Pinpoint the cell where the given text exists, returning its [X, Y] midpoint coordinate. 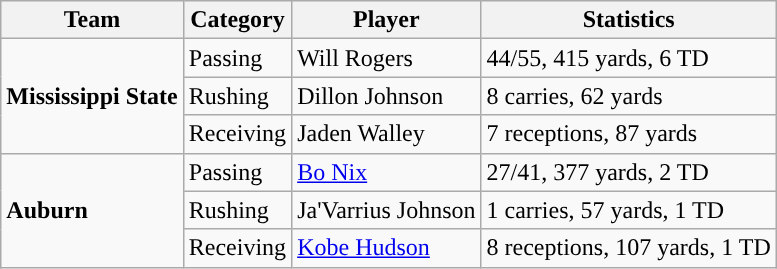
1 carries, 57 yards, 1 TD [628, 210]
Team [92, 20]
8 carries, 62 yards [628, 96]
44/55, 415 yards, 6 TD [628, 58]
Bo Nix [386, 172]
Statistics [628, 20]
Category [237, 20]
27/41, 377 yards, 2 TD [628, 172]
7 receptions, 87 yards [628, 134]
Kobe Hudson [386, 248]
Will Rogers [386, 58]
Dillon Johnson [386, 96]
8 receptions, 107 yards, 1 TD [628, 248]
Mississippi State [92, 96]
Jaden Walley [386, 134]
Player [386, 20]
Auburn [92, 210]
Ja'Varrius Johnson [386, 210]
